Find where the given text appears and provide that cell's center as (x, y) coordinate. 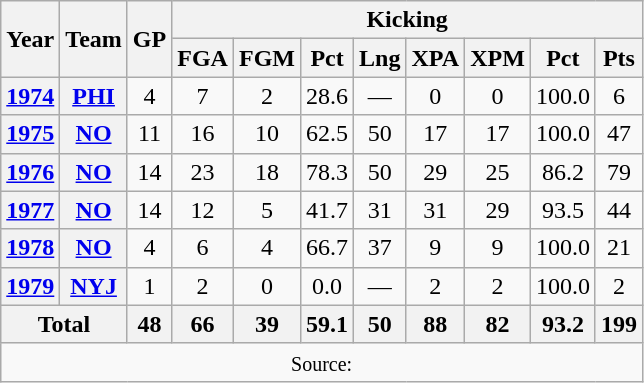
62.5 (328, 134)
199 (618, 324)
23 (203, 172)
59.1 (328, 324)
Pts (618, 58)
48 (149, 324)
1 (149, 286)
12 (203, 210)
1977 (30, 210)
XPA (436, 58)
5 (266, 210)
0.0 (328, 286)
93.5 (562, 210)
7 (203, 96)
16 (203, 134)
1978 (30, 248)
GP (149, 39)
25 (498, 172)
1974 (30, 96)
79 (618, 172)
Year (30, 39)
44 (618, 210)
11 (149, 134)
78.3 (328, 172)
66 (203, 324)
FGM (266, 58)
39 (266, 324)
10 (266, 134)
66.7 (328, 248)
PHI (94, 96)
XPM (498, 58)
28.6 (328, 96)
93.2 (562, 324)
NYJ (94, 286)
18 (266, 172)
1975 (30, 134)
FGA (203, 58)
47 (618, 134)
1979 (30, 286)
Source: (322, 362)
21 (618, 248)
88 (436, 324)
Team (94, 39)
1976 (30, 172)
37 (380, 248)
Total (64, 324)
Lng (380, 58)
Kicking (408, 20)
41.7 (328, 210)
82 (498, 324)
86.2 (562, 172)
